From the cell containing the given text, extract its center point as [x, y] coordinate. 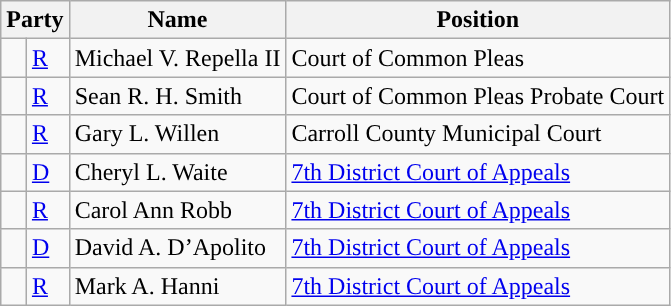
Court of Common Pleas Probate Court [478, 96]
Michael V. Repella II [178, 58]
Position [478, 20]
Carol Ann Robb [178, 210]
David A. D’Apolito [178, 248]
Cheryl L. Waite [178, 172]
Carroll County Municipal Court [478, 134]
Mark A. Hanni [178, 286]
Sean R. H. Smith [178, 96]
Name [178, 20]
Gary L. Willen [178, 134]
Party [35, 20]
Court of Common Pleas [478, 58]
